Locate the cell with the specified text and output its [X, Y] center coordinate. 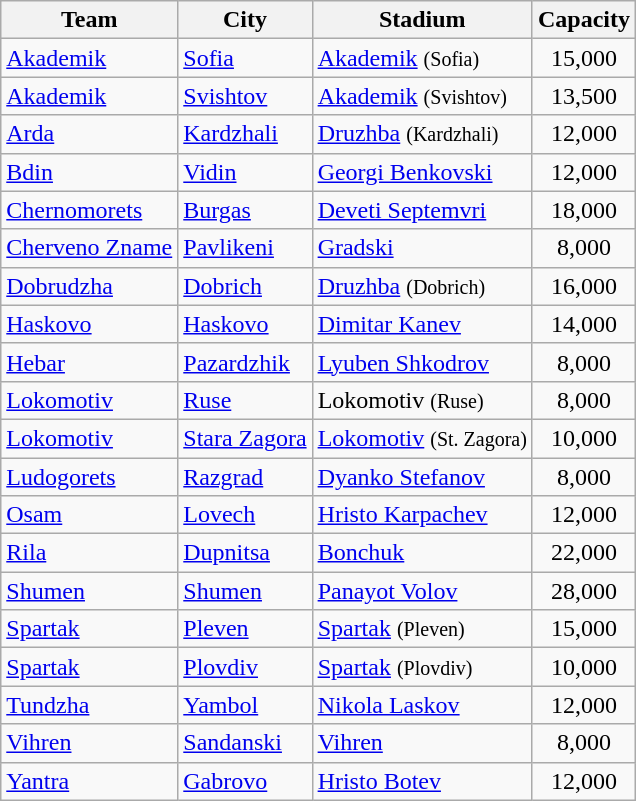
14,000 [584, 324]
Pazardzhik [245, 362]
Akademik (Sofia) [422, 58]
Ruse [245, 400]
Panayot Volov [422, 591]
Pavlikeni [245, 248]
Stara Zagora [245, 438]
Yantra [90, 781]
Lokomotiv (Ruse) [422, 400]
Pleven [245, 629]
Razgrad [245, 477]
Dimitar Kanev [422, 324]
Rila [90, 553]
Hristo Botev [422, 781]
Bdin [90, 172]
Nikola Laskov [422, 705]
Team [90, 20]
Vidin [245, 172]
Burgas [245, 210]
Georgi Benkovski [422, 172]
18,000 [584, 210]
Dobrich [245, 286]
Druzhba (Kardzhali) [422, 134]
Kardzhali [245, 134]
Bonchuk [422, 553]
28,000 [584, 591]
Sandanski [245, 743]
Deveti Septemvri [422, 210]
Ludogorets [90, 477]
16,000 [584, 286]
Arda [90, 134]
Dyanko Stefanov [422, 477]
Akademik (Svishtov) [422, 96]
Hebar [90, 362]
Stadium [422, 20]
Lovech [245, 515]
Chernomorets [90, 210]
Plovdiv [245, 667]
Lokomotiv (St. Zagora) [422, 438]
Cherveno Zname [90, 248]
Osam [90, 515]
Tundzha [90, 705]
Dupnitsa [245, 553]
Hristo Karpachev [422, 515]
Gradski [422, 248]
Dobrudzha [90, 286]
13,500 [584, 96]
Svishtov [245, 96]
Lyuben Shkodrov [422, 362]
Sofia [245, 58]
Spartak (Plovdiv) [422, 667]
Druzhba (Dobrich) [422, 286]
Yambol [245, 705]
City [245, 20]
22,000 [584, 553]
Spartak (Pleven) [422, 629]
Capacity [584, 20]
Gabrovo [245, 781]
